Capture the cell that displays the provided text and extract its [x, y] central coordinate. 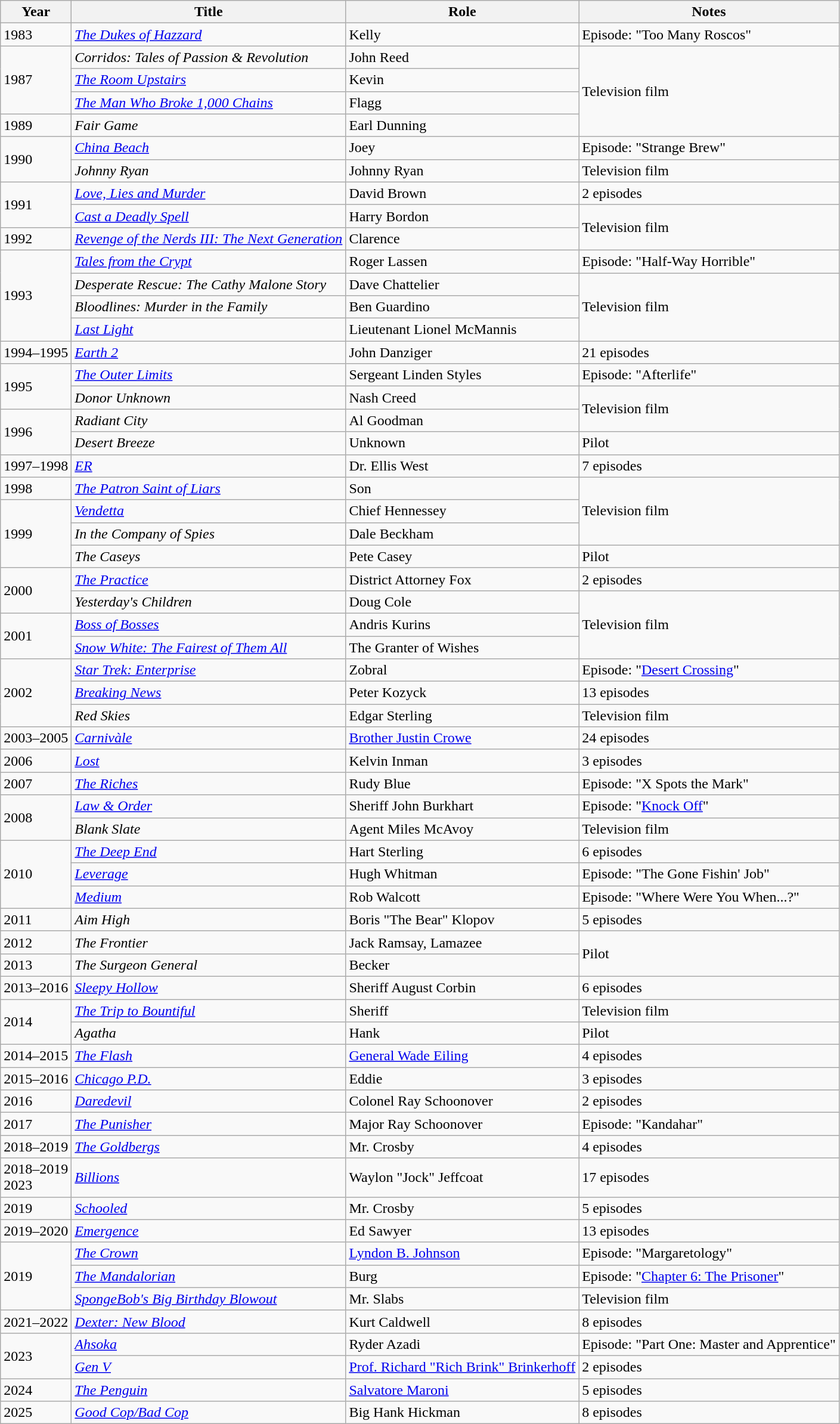
Unknown [463, 443]
2018–2019 [36, 1147]
2013–2016 [36, 987]
Desert Breeze [209, 443]
Jack Ramsay, Lamazee [463, 942]
21 episodes [709, 352]
Roger Lassen [463, 261]
Emergence [209, 1231]
Lost [209, 761]
Year [36, 12]
Al Goodman [463, 420]
Notes [709, 12]
District Attorney Fox [463, 579]
2007 [36, 784]
John Reed [463, 57]
Colonel Ray Schoonover [463, 1101]
Ben Guardino [463, 307]
Boss of Bosses [209, 624]
John Danziger [463, 352]
Boris "The Bear" Klopov [463, 920]
Agent Miles McAvoy [463, 829]
1992 [36, 239]
Schooled [209, 1208]
Cast a Deadly Spell [209, 216]
1998 [36, 488]
Desperate Rescue: The Cathy Malone Story [209, 284]
Episode: "Too Many Roscos" [709, 35]
2011 [36, 920]
Rudy Blue [463, 784]
2006 [36, 761]
1997–1998 [36, 466]
2016 [36, 1101]
Dr. Ellis West [463, 466]
Snow White: The Fairest of Them All [209, 647]
1994–1995 [36, 352]
Becker [463, 965]
Tales from the Crypt [209, 261]
1993 [36, 295]
2015–2016 [36, 1079]
Harry Bordon [463, 216]
The Surgeon General [209, 965]
Sheriff John Burkhart [463, 806]
1987 [36, 80]
Salvatore Maroni [463, 1390]
Hart Sterling [463, 852]
Mr. Slabs [463, 1299]
Episode: "Desert Crossing" [709, 670]
2018–20192023 [36, 1177]
Clarence [463, 239]
Last Light [209, 330]
The Practice [209, 579]
Fair Game [209, 125]
Ahsoka [209, 1344]
Sleepy Hollow [209, 987]
Andris Kurins [463, 624]
2014–2015 [36, 1056]
Ryder Azadi [463, 1344]
Prof. Richard "Rich Brink" Brinkerhoff [463, 1367]
In the Company of Spies [209, 534]
7 episodes [709, 466]
1995 [36, 386]
Flagg [463, 103]
Breaking News [209, 693]
24 episodes [709, 738]
Law & Order [209, 806]
Love, Lies and Murder [209, 193]
Brother Justin Crowe [463, 738]
Corridos: Tales of Passion & Revolution [209, 57]
Nash Creed [463, 398]
The Dukes of Hazzard [209, 35]
Earth 2 [209, 352]
Daredevil [209, 1101]
2002 [36, 693]
Hugh Whitman [463, 874]
1996 [36, 432]
Sheriff August Corbin [463, 987]
The Riches [209, 784]
Role [463, 12]
The Granter of Wishes [463, 647]
Star Trek: Enterprise [209, 670]
Episode: "Part One: Master and Apprentice" [709, 1344]
Vendetta [209, 511]
Chicago P.D. [209, 1079]
Episode: "Half-Way Horrible" [709, 261]
Dexter: New Blood [209, 1321]
The Caseys [209, 556]
17 episodes [709, 1177]
Aim High [209, 920]
Sheriff [463, 1011]
The Man Who Broke 1,000 Chains [209, 103]
The Punisher [209, 1124]
Episode: "Margaretology" [709, 1253]
1999 [36, 534]
The Goldbergs [209, 1147]
General Wade Eiling [463, 1056]
Agatha [209, 1033]
Good Cop/Bad Cop [209, 1413]
China Beach [209, 148]
Major Ray Schoonover [463, 1124]
Title [209, 12]
2013 [36, 965]
1989 [36, 125]
Kelly [463, 35]
1990 [36, 159]
2001 [36, 636]
2008 [36, 818]
2003–2005 [36, 738]
2010 [36, 874]
Leverage [209, 874]
Kevin [463, 80]
Carnivàle [209, 738]
Gen V [209, 1367]
Waylon "Jock" Jeffcoat [463, 1177]
1983 [36, 35]
The Penguin [209, 1390]
The Trip to Bountiful [209, 1011]
Episode: "X Spots the Mark" [709, 784]
Episode: "Afterlife" [709, 375]
2017 [36, 1124]
Billions [209, 1177]
Episode: "Strange Brew" [709, 148]
Episode: "Kandahar" [709, 1124]
2014 [36, 1022]
Doug Cole [463, 602]
Yesterday's Children [209, 602]
Burg [463, 1276]
2019–2020 [36, 1231]
Peter Kozyck [463, 693]
The Flash [209, 1056]
Pete Casey [463, 556]
SpongeBob's Big Birthday Blowout [209, 1299]
The Room Upstairs [209, 80]
2023 [36, 1355]
Sergeant Linden Styles [463, 375]
Medium [209, 897]
Ed Sawyer [463, 1231]
Big Hank Hickman [463, 1413]
Episode: "Knock Off" [709, 806]
David Brown [463, 193]
Revenge of the Nerds III: The Next Generation [209, 239]
Kelvin Inman [463, 761]
The Mandalorian [209, 1276]
Eddie [463, 1079]
Rob Walcott [463, 897]
2024 [36, 1390]
Episode: "Chapter 6: The Prisoner" [709, 1276]
Dale Beckham [463, 534]
2025 [36, 1413]
Chief Hennessey [463, 511]
Hank [463, 1033]
2000 [36, 590]
Episode: "Where Were You When...?" [709, 897]
Donor Unknown [209, 398]
Dave Chattelier [463, 284]
Radiant City [209, 420]
Earl Dunning [463, 125]
2021–2022 [36, 1321]
Lyndon B. Johnson [463, 1253]
1991 [36, 205]
The Outer Limits [209, 375]
Kurt Caldwell [463, 1321]
Edgar Sterling [463, 716]
The Deep End [209, 852]
Bloodlines: Murder in the Family [209, 307]
Son [463, 488]
The Patron Saint of Liars [209, 488]
The Frontier [209, 942]
Lieutenant Lionel McMannis [463, 330]
Red Skies [209, 716]
Zobral [463, 670]
The Crown [209, 1253]
Episode: "The Gone Fishin' Job" [709, 874]
Blank Slate [209, 829]
2012 [36, 942]
Joey [463, 148]
ER [209, 466]
